Output the [x, y] coordinate of the center of the cell containing the given text.  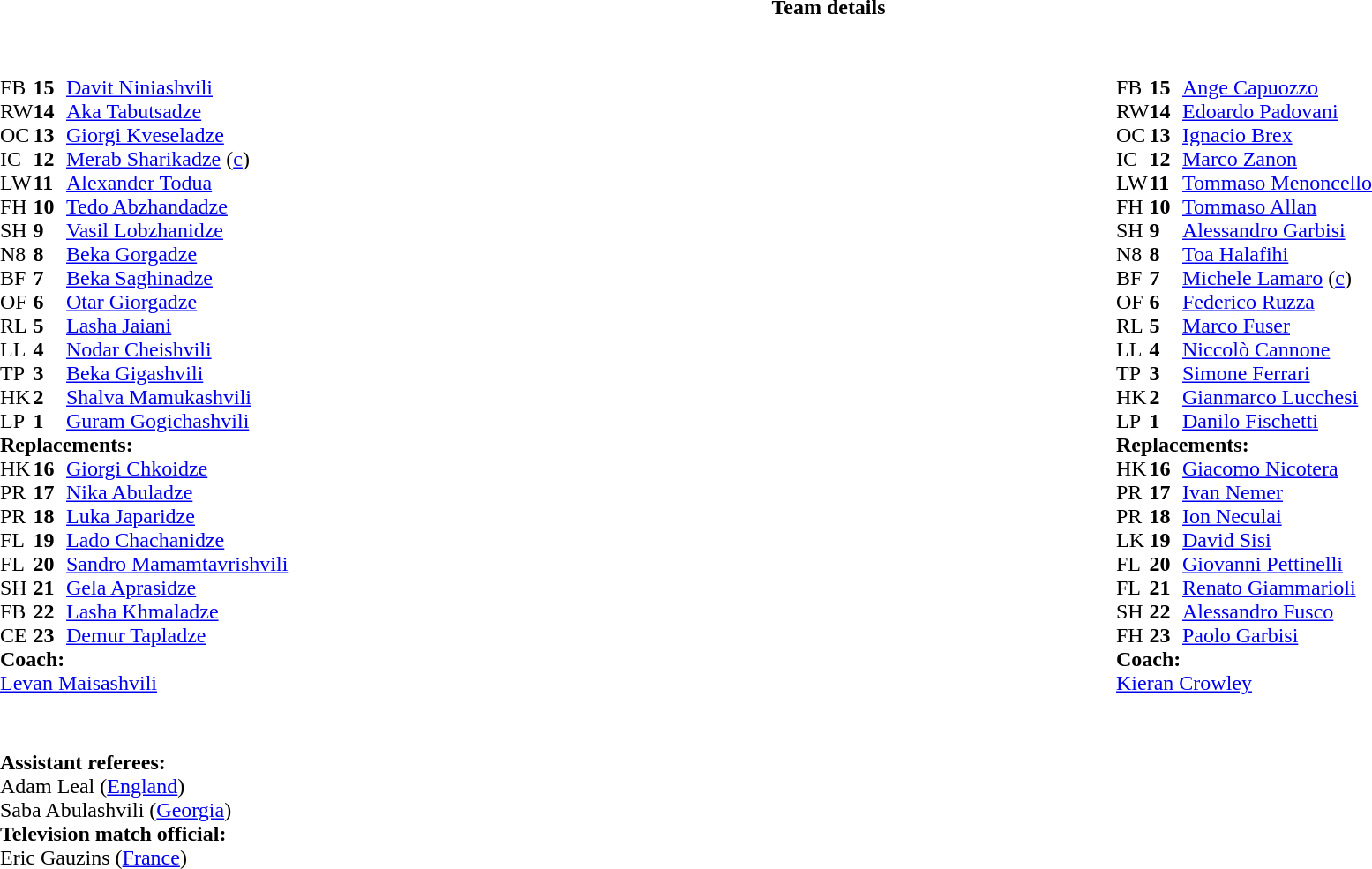
Davit Niniashvili [176, 88]
Giovanni Pettinelli [1278, 565]
Shalva Mamukashvili [176, 397]
Edoardo Padovani [1278, 111]
Danilo Fischetti [1278, 422]
Gianmarco Lucchesi [1278, 397]
Nika Abuladze [176, 492]
Tedo Abzhandadze [176, 206]
Nodar Cheishvili [176, 349]
Ivan Nemer [1278, 492]
CE [17, 635]
Vasil Lobzhanidze [176, 231]
Levan Maisashvili [144, 683]
Giacomo Nicotera [1278, 469]
Guram Gogichashvili [176, 422]
Sandro Mamamtavrishvili [176, 565]
Ion Neculai [1278, 517]
Merab Sharikadze (c) [176, 159]
Tommaso Menoncello [1278, 184]
Demur Tapladze [176, 635]
Alessandro Garbisi [1278, 231]
Lasha Jaiani [176, 326]
Federico Ruzza [1278, 302]
Niccolò Cannone [1278, 349]
Giorgi Kveseladze [176, 136]
Michele Lamaro (c) [1278, 279]
Tommaso Allan [1278, 206]
Ange Capuozzo [1278, 88]
Alexander Todua [176, 184]
Alessandro Fusco [1278, 612]
Toa Halafihi [1278, 254]
Kieran Crowley [1244, 683]
Beka Gorgadze [176, 254]
Luka Japaridze [176, 517]
Lado Chachanidze [176, 540]
Aka Tabutsadze [176, 111]
Marco Zanon [1278, 159]
Gela Aprasidze [176, 588]
Lasha Khmaladze [176, 612]
Giorgi Chkoidze [176, 469]
Beka Saghinadze [176, 279]
LK [1133, 540]
Marco Fuser [1278, 326]
Paolo Garbisi [1278, 635]
Ignacio Brex [1278, 136]
David Sisi [1278, 540]
Otar Giorgadze [176, 302]
Beka Gigashvili [176, 374]
Simone Ferrari [1278, 374]
Renato Giammarioli [1278, 588]
